Capture the cell that displays the provided text and extract its (x, y) central coordinate. 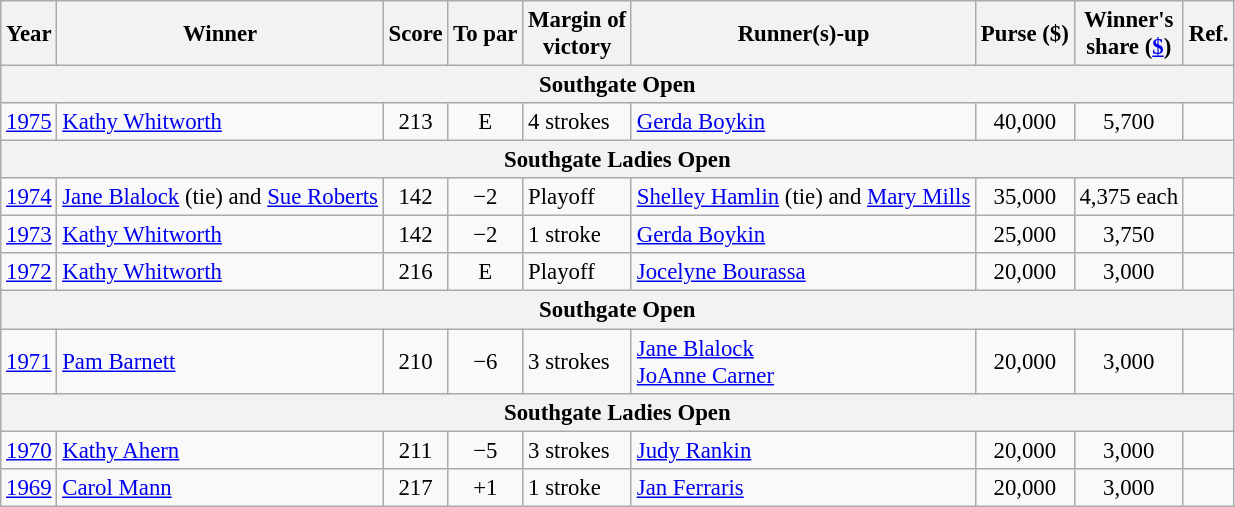
3,750 (1128, 235)
−6 (486, 362)
Carol Mann (220, 487)
Margin ofvictory (578, 34)
217 (416, 487)
1973 (29, 235)
Jane Blalock JoAnne Carner (803, 362)
5,700 (1128, 122)
Judy Rankin (803, 450)
25,000 (1026, 235)
1974 (29, 197)
210 (416, 362)
Pam Barnett (220, 362)
Purse ($) (1026, 34)
1971 (29, 362)
Kathy Ahern (220, 450)
Winner (220, 34)
−5 (486, 450)
Winner'sshare ($) (1128, 34)
4 strokes (578, 122)
1975 (29, 122)
Shelley Hamlin (tie) and Mary Mills (803, 197)
35,000 (1026, 197)
4,375 each (1128, 197)
1970 (29, 450)
Runner(s)-up (803, 34)
216 (416, 273)
Jocelyne Bourassa (803, 273)
Jan Ferraris (803, 487)
211 (416, 450)
Score (416, 34)
1972 (29, 273)
40,000 (1026, 122)
Ref. (1208, 34)
+1 (486, 487)
Year (29, 34)
To par (486, 34)
1969 (29, 487)
213 (416, 122)
Jane Blalock (tie) and Sue Roberts (220, 197)
